Search for the cell housing the specified text and yield its [X, Y] center coordinate. 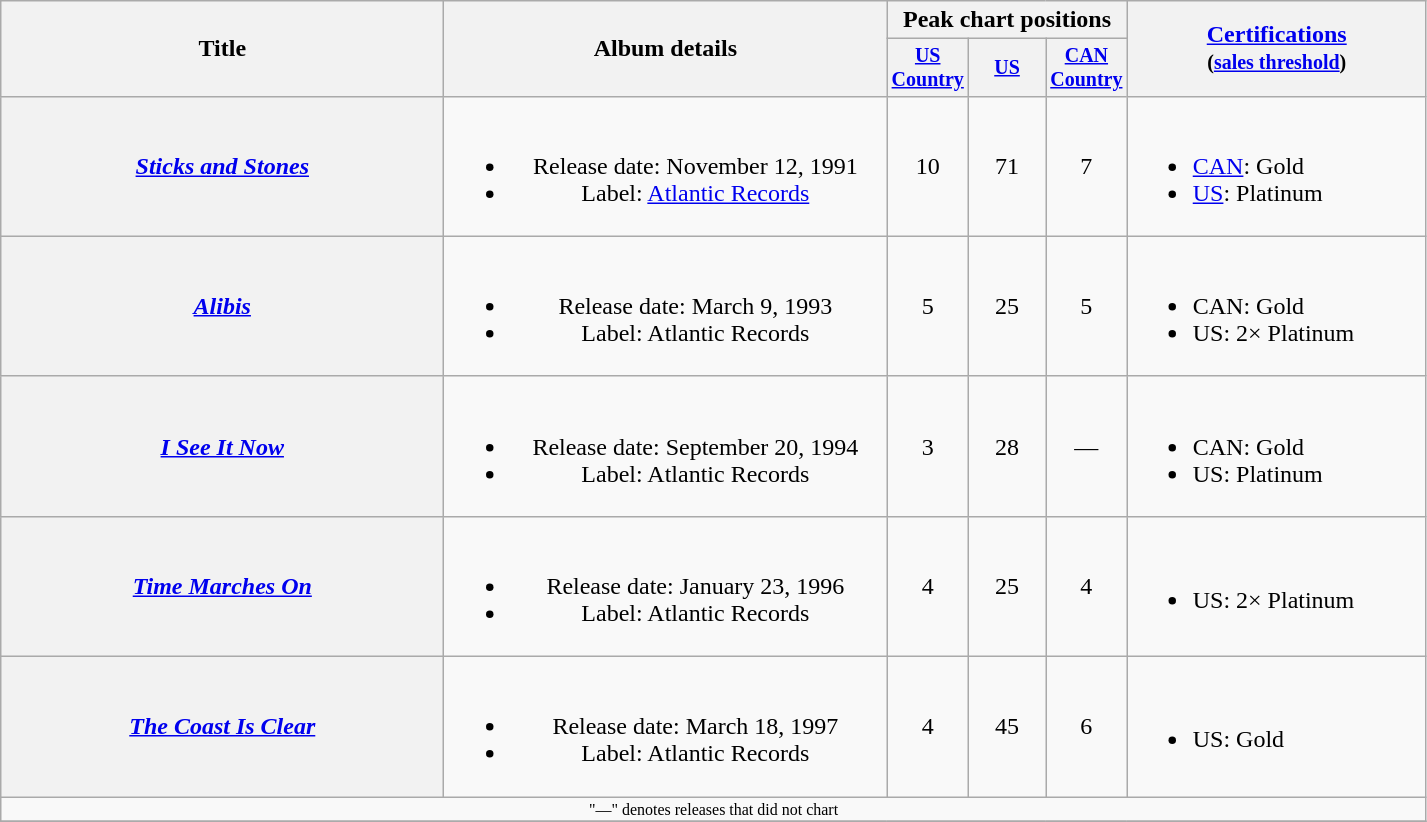
The Coast Is Clear [222, 727]
US [1008, 68]
Album details [666, 49]
Release date: March 18, 1997Label: Atlantic Records [666, 727]
CAN: GoldUS: 2× Platinum [1276, 306]
Release date: March 9, 1993Label: Atlantic Records [666, 306]
"—" denotes releases that did not chart [714, 809]
71 [1008, 166]
6 [1087, 727]
Sticks and Stones [222, 166]
Peak chart positions [1007, 20]
10 [928, 166]
US: Gold [1276, 727]
I See It Now [222, 446]
— [1087, 446]
Title [222, 49]
CAN Country [1087, 68]
Alibis [222, 306]
US: 2× Platinum [1276, 586]
7 [1087, 166]
3 [928, 446]
Time Marches On [222, 586]
Certifications(sales threshold) [1276, 49]
US Country [928, 68]
45 [1008, 727]
Release date: January 23, 1996Label: Atlantic Records [666, 586]
Release date: November 12, 1991Label: Atlantic Records [666, 166]
28 [1008, 446]
Release date: September 20, 1994Label: Atlantic Records [666, 446]
